Output the [x, y] coordinate of the center of the cell containing the given text.  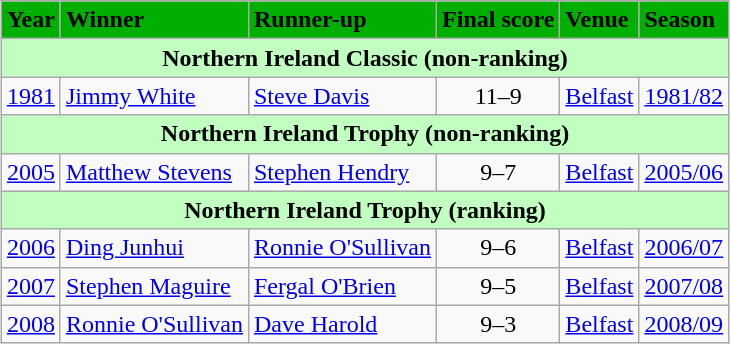
Stephen Hendry [342, 172]
2007 [30, 286]
Jimmy White [154, 96]
2008 [30, 324]
Steve Davis [342, 96]
9–7 [498, 172]
Ding Junhui [154, 248]
Winner [154, 20]
Northern Ireland Trophy (non-ranking) [364, 134]
2006/07 [684, 248]
9–3 [498, 324]
Northern Ireland Classic (non-ranking) [364, 58]
Stephen Maguire [154, 286]
2007/08 [684, 286]
Season [684, 20]
2005/06 [684, 172]
2008/09 [684, 324]
Fergal O'Brien [342, 286]
9–5 [498, 286]
Dave Harold [342, 324]
Northern Ireland Trophy (ranking) [364, 210]
2006 [30, 248]
Year [30, 20]
1981 [30, 96]
Runner-up [342, 20]
11–9 [498, 96]
1981/82 [684, 96]
9–6 [498, 248]
Final score [498, 20]
2005 [30, 172]
Matthew Stevens [154, 172]
Venue [600, 20]
